For the text-containing cell, return its midpoint in (x, y) coordinate format. 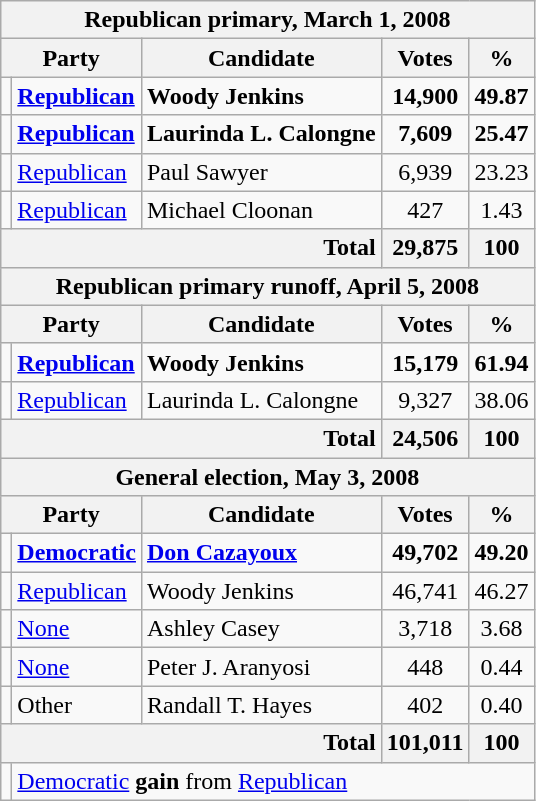
6,939 (425, 172)
49.20 (502, 553)
25.47 (502, 134)
29,875 (425, 248)
General election, May 3, 2008 (268, 477)
1.43 (502, 210)
Peter J. Aranyosi (261, 667)
15,179 (425, 362)
14,900 (425, 96)
Democratic gain from Republican (273, 781)
23.23 (502, 172)
0.40 (502, 705)
Don Cazayoux (261, 553)
Republican primary, March 1, 2008 (268, 20)
46.27 (502, 591)
402 (425, 705)
Other (77, 705)
38.06 (502, 400)
24,506 (425, 438)
Republican primary runoff, April 5, 2008 (268, 286)
448 (425, 667)
101,011 (425, 743)
3.68 (502, 629)
427 (425, 210)
Democratic (77, 553)
49.87 (502, 96)
49,702 (425, 553)
9,327 (425, 400)
46,741 (425, 591)
Michael Cloonan (261, 210)
Randall T. Hayes (261, 705)
Ashley Casey (261, 629)
61.94 (502, 362)
0.44 (502, 667)
7,609 (425, 134)
Paul Sawyer (261, 172)
3,718 (425, 629)
